Search for the cell housing the specified text and yield its [x, y] center coordinate. 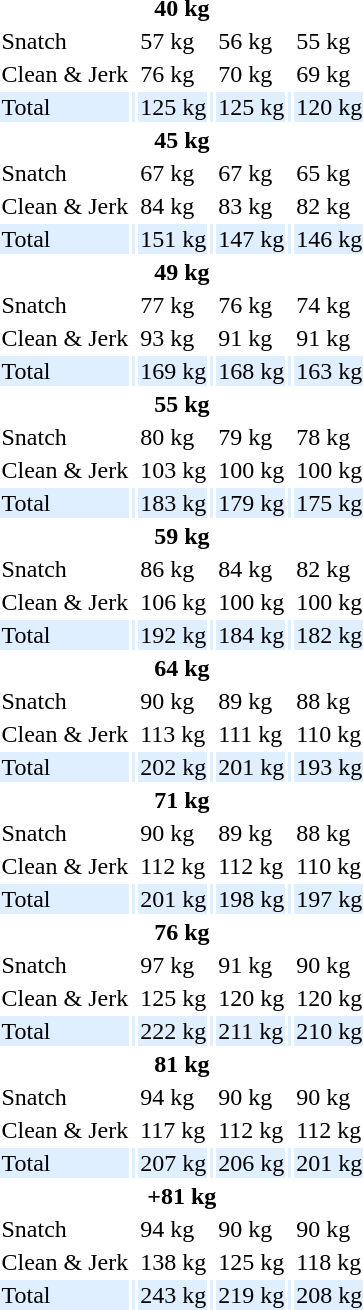
151 kg [174, 239]
222 kg [174, 1031]
202 kg [174, 767]
117 kg [174, 1130]
120 kg [252, 998]
211 kg [252, 1031]
168 kg [252, 371]
179 kg [252, 503]
113 kg [174, 734]
169 kg [174, 371]
57 kg [174, 41]
184 kg [252, 635]
93 kg [174, 338]
77 kg [174, 305]
138 kg [174, 1262]
111 kg [252, 734]
106 kg [174, 602]
97 kg [174, 965]
79 kg [252, 437]
70 kg [252, 74]
192 kg [174, 635]
207 kg [174, 1163]
56 kg [252, 41]
86 kg [174, 569]
83 kg [252, 206]
147 kg [252, 239]
80 kg [174, 437]
183 kg [174, 503]
219 kg [252, 1295]
103 kg [174, 470]
243 kg [174, 1295]
198 kg [252, 899]
206 kg [252, 1163]
